Extract the (x, y) coordinate from the center of the cell holding the provided text.  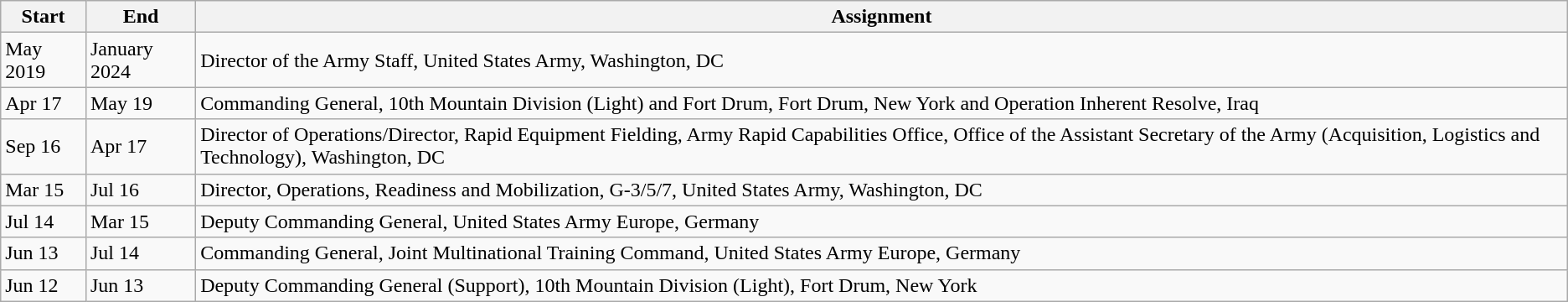
Deputy Commanding General (Support), 10th Mountain Division (Light), Fort Drum, New York (882, 285)
Deputy Commanding General, United States Army Europe, Germany (882, 221)
Commanding General, 10th Mountain Division (Light) and Fort Drum, Fort Drum, New York and Operation Inherent Resolve, Iraq (882, 103)
May 2019 (44, 60)
Director of the Army Staff, United States Army, Washington, DC (882, 60)
Sep 16 (44, 146)
End (141, 17)
Start (44, 17)
Director, Operations, Readiness and Mobilization, G-3/5/7, United States Army, Washington, DC (882, 190)
Assignment (882, 17)
May 19 (141, 103)
Commanding General, Joint Multinational Training Command, United States Army Europe, Germany (882, 253)
Jun 12 (44, 285)
January 2024 (141, 60)
Jul 16 (141, 190)
